Determine the (x, y) coordinate at the center of the cell enclosing the given text.  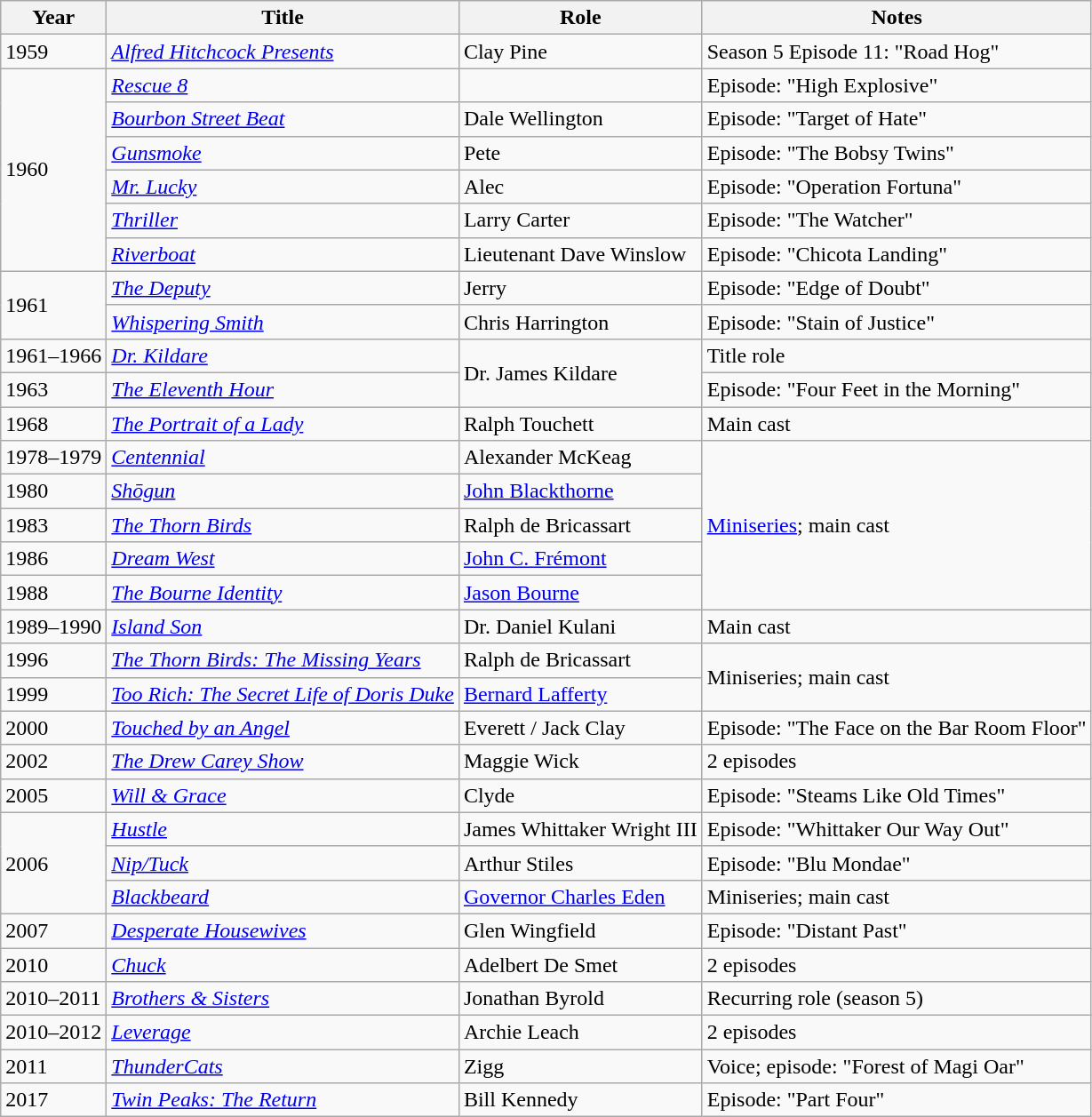
Alexander McKeag (580, 458)
Year (53, 18)
John C. Frémont (580, 559)
Arthur Stiles (580, 863)
Governor Charles Eden (580, 897)
The Drew Carey Show (283, 762)
Episode: "Operation Fortuna" (897, 187)
1986 (53, 559)
2000 (53, 728)
1980 (53, 491)
Touched by an Angel (283, 728)
Centennial (283, 458)
2010–2011 (53, 999)
The Thorn Birds (283, 525)
Leverage (283, 1033)
Twin Peaks: The Return (283, 1100)
Recurring role (season 5) (897, 999)
1996 (53, 660)
1988 (53, 593)
Chris Harrington (580, 322)
Glen Wingfield (580, 930)
Lieutenant Dave Winslow (580, 254)
1989–1990 (53, 626)
Chuck (283, 964)
Dr. James Kildare (580, 372)
Jerry (580, 288)
Clyde (580, 795)
Episode: "Target of Hate" (897, 119)
2017 (53, 1100)
Thriller (283, 220)
Blackbeard (283, 897)
Episode: "Edge of Doubt" (897, 288)
1961–1966 (53, 355)
Episode: "Chicota Landing" (897, 254)
Episode: "Four Feet in the Morning" (897, 389)
2007 (53, 930)
Whispering Smith (283, 322)
Maggie Wick (580, 762)
1959 (53, 52)
2011 (53, 1066)
Jason Bourne (580, 593)
ThunderCats (283, 1066)
Brothers & Sisters (283, 999)
Island Son (283, 626)
2010 (53, 964)
Rescue 8 (283, 85)
Mr. Lucky (283, 187)
The Bourne Identity (283, 593)
The Deputy (283, 288)
Zigg (580, 1066)
2005 (53, 795)
Season 5 Episode 11: "Road Hog" (897, 52)
Bourbon Street Beat (283, 119)
Episode: "The Bobsy Twins" (897, 153)
Adelbert De Smet (580, 964)
Will & Grace (283, 795)
1963 (53, 389)
Episode: "Part Four" (897, 1100)
The Thorn Birds: The Missing Years (283, 660)
2006 (53, 863)
The Eleventh Hour (283, 389)
Nip/Tuck (283, 863)
Larry Carter (580, 220)
Hustle (283, 829)
1960 (53, 170)
Episode: "Stain of Justice" (897, 322)
1968 (53, 424)
1978–1979 (53, 458)
Role (580, 18)
Gunsmoke (283, 153)
2002 (53, 762)
Title (283, 18)
Dr. Kildare (283, 355)
Notes (897, 18)
Episode: "Steams Like Old Times" (897, 795)
Shōgun (283, 491)
Everett / Jack Clay (580, 728)
Voice; episode: "Forest of Magi Oar" (897, 1066)
1961 (53, 305)
Alec (580, 187)
Bill Kennedy (580, 1100)
Ralph Touchett (580, 424)
1983 (53, 525)
Jonathan Byrold (580, 999)
Archie Leach (580, 1033)
Too Rich: The Secret Life of Doris Duke (283, 694)
James Whittaker Wright III (580, 829)
Dr. Daniel Kulani (580, 626)
Episode: "High Explosive" (897, 85)
2010–2012 (53, 1033)
1999 (53, 694)
Bernard Lafferty (580, 694)
Episode: "Blu Mondae" (897, 863)
Title role (897, 355)
The Portrait of a Lady (283, 424)
Dream West (283, 559)
Clay Pine (580, 52)
Riverboat (283, 254)
John Blackthorne (580, 491)
Episode: "Whittaker Our Way Out" (897, 829)
Episode: "Distant Past" (897, 930)
Desperate Housewives (283, 930)
Alfred Hitchcock Presents (283, 52)
Episode: "The Watcher" (897, 220)
Pete (580, 153)
Dale Wellington (580, 119)
Episode: "The Face on the Bar Room Floor" (897, 728)
